Identify which cell holds the provided text, then report its (X, Y) central coordinate. 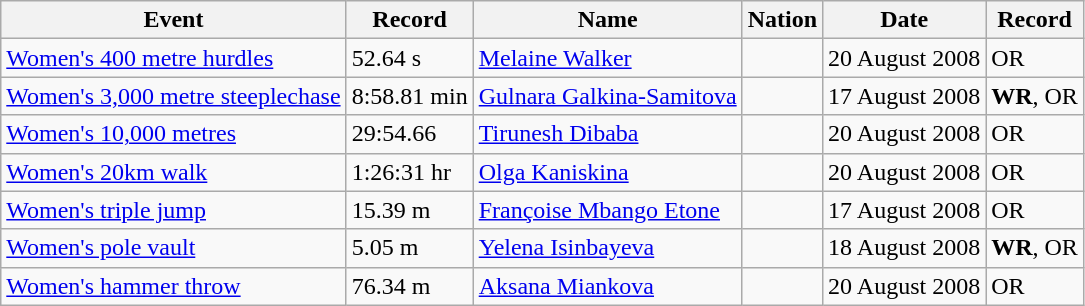
Aksana Miankova (608, 286)
Françoise Mbango Etone (608, 210)
Women's 10,000 metres (174, 134)
29:54.66 (410, 134)
Tirunesh Dibaba (608, 134)
Gulnara Galkina-Samitova (608, 96)
Women's 20km walk (174, 172)
Nation (782, 20)
52.64 s (410, 58)
Women's 400 metre hurdles (174, 58)
Yelena Isinbayeva (608, 248)
Name (608, 20)
Melaine Walker (608, 58)
Date (904, 20)
Olga Kaniskina (608, 172)
1:26:31 hr (410, 172)
Women's pole vault (174, 248)
Women's triple jump (174, 210)
Event (174, 20)
76.34 m (410, 286)
Women's 3,000 metre steeplechase (174, 96)
5.05 m (410, 248)
8:58.81 min (410, 96)
18 August 2008 (904, 248)
Women's hammer throw (174, 286)
15.39 m (410, 210)
